Output the (x, y) coordinate of the center of the cell containing the given text.  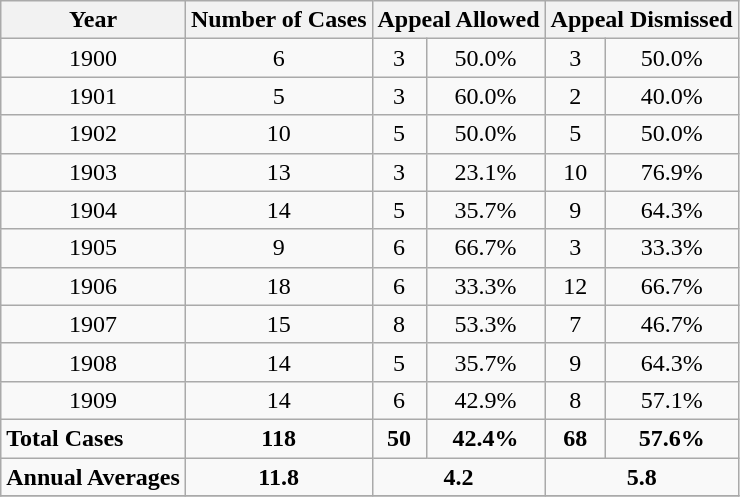
5.8 (642, 477)
Number of Cases (278, 20)
1909 (94, 400)
13 (278, 172)
2 (575, 96)
1901 (94, 96)
Annual Averages (94, 477)
12 (575, 286)
42.4% (486, 438)
18 (278, 286)
53.3% (486, 324)
23.1% (486, 172)
50 (399, 438)
42.9% (486, 400)
76.9% (672, 172)
Appeal Dismissed (642, 20)
Appeal Allowed (458, 20)
15 (278, 324)
40.0% (672, 96)
7 (575, 324)
11.8 (278, 477)
60.0% (486, 96)
4.2 (458, 477)
46.7% (672, 324)
57.1% (672, 400)
118 (278, 438)
1907 (94, 324)
1908 (94, 362)
1902 (94, 134)
1905 (94, 248)
1906 (94, 286)
1904 (94, 210)
1903 (94, 172)
68 (575, 438)
57.6% (672, 438)
1900 (94, 58)
Total Cases (94, 438)
Year (94, 20)
